Search for the cell housing the specified text and yield its [X, Y] center coordinate. 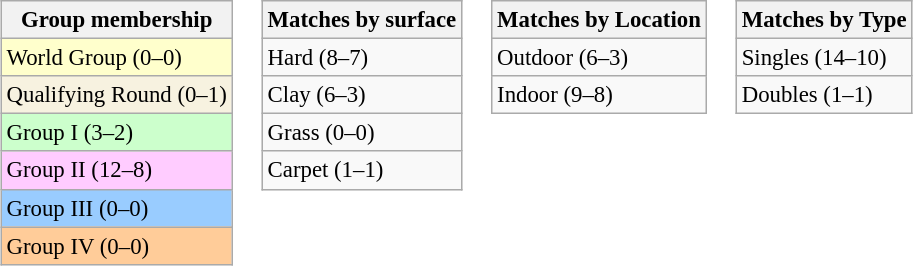
Grass (0–0) [362, 133]
Outdoor (6–3) [599, 58]
Hard (8–7) [362, 58]
Carpet (1–1) [362, 170]
Matches by surface [362, 20]
Group I (3–2) [116, 133]
Qualifying Round (0–1) [116, 95]
Matches by Location [599, 20]
Clay (6–3) [362, 95]
Singles (14–10) [824, 58]
Doubles (1–1) [824, 95]
Group membership [116, 20]
Group II (12–8) [116, 170]
Group IV (0–0) [116, 246]
Indoor (9–8) [599, 95]
Group III (0–0) [116, 208]
Matches by Type [824, 20]
World Group (0–0) [116, 58]
